Provide the [x, y] coordinate of the cell's center where the given text is located.  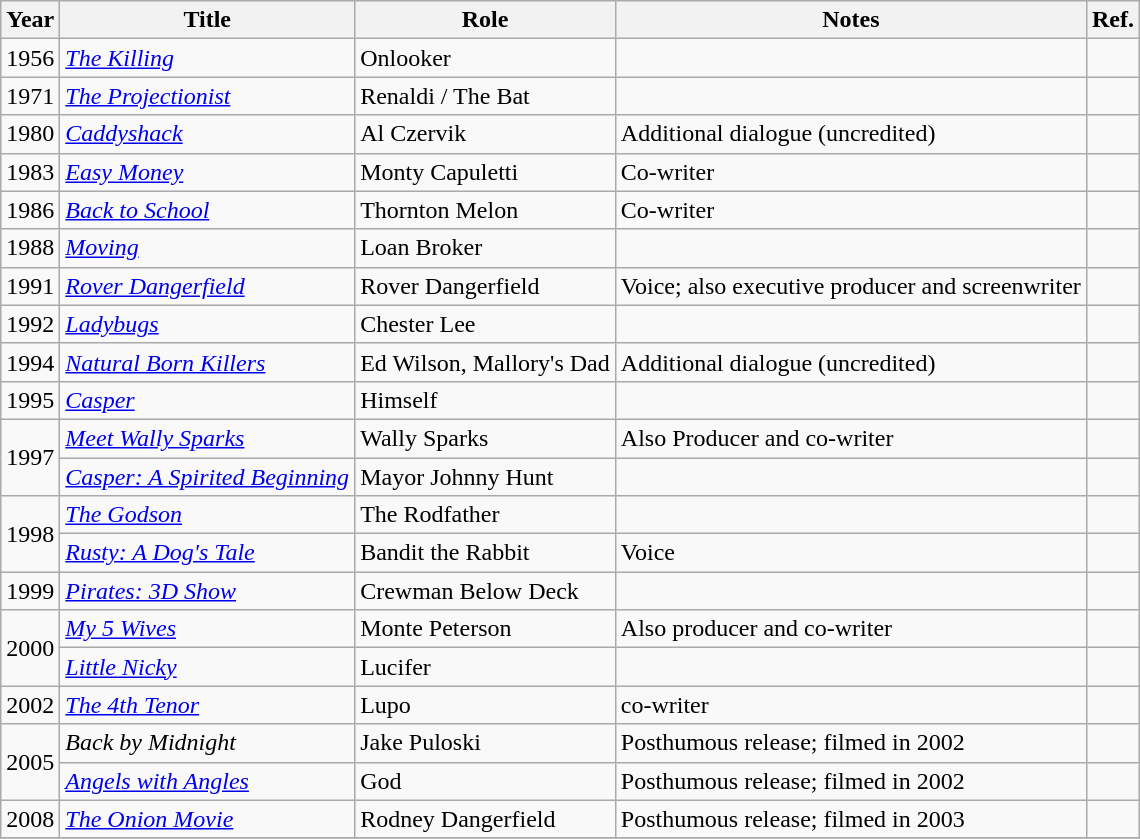
Casper: A Spirited Beginning [208, 477]
Pirates: 3D Show [208, 591]
The Killing [208, 58]
Voice; also executive producer and screenwriter [850, 286]
Renaldi / The Bat [486, 96]
Al Czervik [486, 134]
Back to School [208, 210]
The 4th Tenor [208, 705]
Ladybugs [208, 324]
Posthumous release; filmed in 2003 [850, 819]
Lupo [486, 705]
Mayor Johnny Hunt [486, 477]
Voice [850, 553]
1999 [30, 591]
1971 [30, 96]
Back by Midnight [208, 743]
2002 [30, 705]
Role [486, 20]
Ed Wilson, Mallory's Dad [486, 362]
2000 [30, 648]
Lucifer [486, 667]
Jake Puloski [486, 743]
Chester Lee [486, 324]
The Onion Movie [208, 819]
Onlooker [486, 58]
1956 [30, 58]
1998 [30, 534]
Also Producer and co-writer [850, 438]
My 5 Wives [208, 629]
1991 [30, 286]
Title [208, 20]
Rusty: A Dog's Tale [208, 553]
Moving [208, 248]
1992 [30, 324]
1995 [30, 400]
Easy Money [208, 172]
Monty Capuletti [486, 172]
Little Nicky [208, 667]
Meet Wally Sparks [208, 438]
Thornton Melon [486, 210]
1986 [30, 210]
Himself [486, 400]
1997 [30, 457]
Crewman Below Deck [486, 591]
The Godson [208, 515]
Year [30, 20]
The Rodfather [486, 515]
1994 [30, 362]
Ref. [1112, 20]
Caddyshack [208, 134]
2008 [30, 819]
Notes [850, 20]
Casper [208, 400]
1983 [30, 172]
Natural Born Killers [208, 362]
2005 [30, 762]
Wally Sparks [486, 438]
Angels with Angles [208, 781]
co-writer [850, 705]
Loan Broker [486, 248]
Rodney Dangerfield [486, 819]
Monte Peterson [486, 629]
1980 [30, 134]
1988 [30, 248]
Bandit the Rabbit [486, 553]
The Projectionist [208, 96]
God [486, 781]
Also producer and co-writer [850, 629]
